Identify which cell holds the provided text, then report its [x, y] central coordinate. 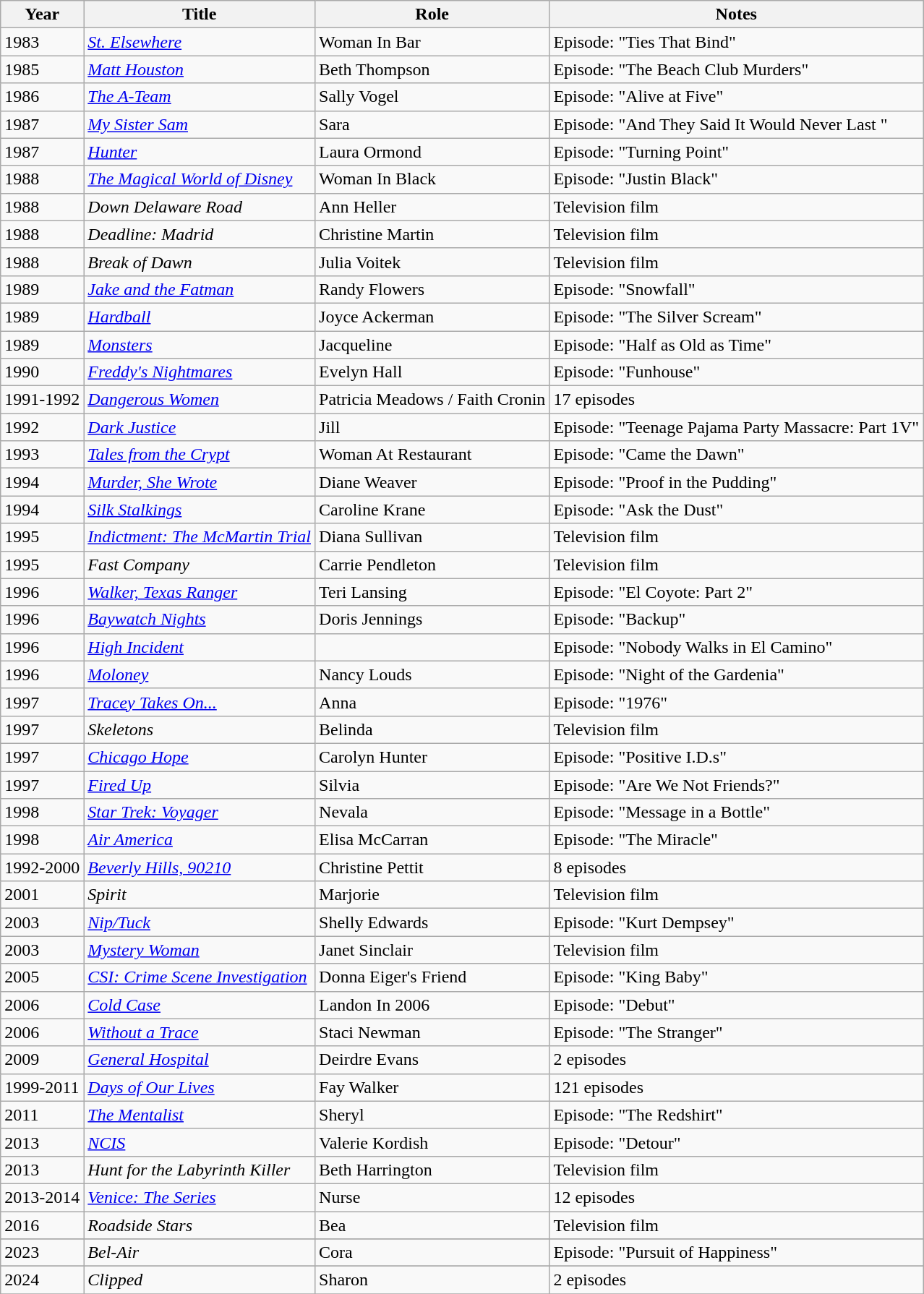
Julia Voitek [432, 262]
Episode: "Teenage Pajama Party Massacre: Part 1V" [736, 427]
Caroline Krane [432, 510]
1983 [42, 42]
Carrie Pendleton [432, 565]
Episode: "Came the Dawn" [736, 455]
My Sister Sam [200, 124]
Hardball [200, 317]
1992 [42, 427]
Notes [736, 14]
Sheryl [432, 1115]
Evelyn Hall [432, 372]
1985 [42, 69]
1991-1992 [42, 400]
Woman In Bar [432, 42]
Matt Houston [200, 69]
Episode: "Detour" [736, 1142]
Mystery Woman [200, 950]
Cora [432, 1253]
St. Elsewhere [200, 42]
Fay Walker [432, 1087]
Woman At Restaurant [432, 455]
1990 [42, 372]
Episode: "King Baby" [736, 977]
Episode: "Pursuit of Happiness" [736, 1253]
Diana Sullivan [432, 537]
Episode: "The Miracle" [736, 840]
Jill [432, 427]
12 episodes [736, 1197]
Year [42, 14]
Indictment: The McMartin Trial [200, 537]
Sharon [432, 1280]
Episode: "Justin Black" [736, 179]
Marjorie [432, 895]
Beth Harrington [432, 1170]
2005 [42, 977]
Carolyn Hunter [432, 757]
Tracey Takes On... [200, 702]
Sara [432, 124]
Title [200, 14]
Bel-Air [200, 1253]
Janet Sinclair [432, 950]
Valerie Kordish [432, 1142]
Air America [200, 840]
NCIS [200, 1142]
Episode: "Night of the Gardenia" [736, 674]
Episode: "Alive at Five" [736, 97]
Woman In Black [432, 179]
Christine Martin [432, 234]
1993 [42, 455]
1999-2011 [42, 1087]
2001 [42, 895]
2016 [42, 1225]
The Magical World of Disney [200, 179]
Episode: "Positive I.D.s" [736, 757]
Nevala [432, 813]
Beverly Hills, 90210 [200, 867]
Randy Flowers [432, 289]
Episode: "The Stranger" [736, 1032]
Baywatch Nights [200, 620]
Episode: "1976" [736, 702]
Silk Stalkings [200, 510]
Sally Vogel [432, 97]
The Mentalist [200, 1115]
Landon In 2006 [432, 1005]
Episode: "Kurt Dempsey" [736, 922]
Episode: "Funhouse" [736, 372]
1986 [42, 97]
Laura Ormond [432, 152]
Break of Dawn [200, 262]
Hunter [200, 152]
Diane Weaver [432, 482]
Episode: "The Redshirt" [736, 1115]
2009 [42, 1060]
Doris Jennings [432, 620]
Shelly Edwards [432, 922]
Episode: "Debut" [736, 1005]
Cold Case [200, 1005]
Anna [432, 702]
2013-2014 [42, 1197]
Nip/Tuck [200, 922]
2011 [42, 1115]
Jake and the Fatman [200, 289]
High Incident [200, 647]
Episode: "Nobody Walks in El Camino" [736, 647]
Freddy's Nightmares [200, 372]
Role [432, 14]
Clipped [200, 1280]
1992-2000 [42, 867]
Venice: The Series [200, 1197]
Days of Our Lives [200, 1087]
Episode: "Ask the Dust" [736, 510]
Monsters [200, 345]
17 episodes [736, 400]
Moloney [200, 674]
Belinda [432, 729]
Murder, She Wrote [200, 482]
General Hospital [200, 1060]
Fast Company [200, 565]
Episode: "Ties That Bind" [736, 42]
Bea [432, 1225]
Patricia Meadows / Faith Cronin [432, 400]
Silvia [432, 784]
Deirdre Evans [432, 1060]
Christine Pettit [432, 867]
Nancy Louds [432, 674]
Episode: "And They Said It Would Never Last " [736, 124]
Walker, Texas Ranger [200, 592]
Ann Heller [432, 207]
Beth Thompson [432, 69]
Star Trek: Voyager [200, 813]
Roadside Stars [200, 1225]
Dark Justice [200, 427]
Fired Up [200, 784]
Episode: "Half as Old as Time" [736, 345]
8 episodes [736, 867]
Dangerous Women [200, 400]
Episode: "Proof in the Pudding" [736, 482]
Deadline: Madrid [200, 234]
Donna Eiger's Friend [432, 977]
Teri Lansing [432, 592]
Episode: "Snowfall" [736, 289]
Episode: "The Silver Scream" [736, 317]
121 episodes [736, 1087]
Episode: "The Beach Club Murders" [736, 69]
CSI: Crime Scene Investigation [200, 977]
Down Delaware Road [200, 207]
2024 [42, 1280]
Nurse [432, 1197]
Episode: "Backup" [736, 620]
Skeletons [200, 729]
Joyce Ackerman [432, 317]
Staci Newman [432, 1032]
Spirit [200, 895]
Hunt for the Labyrinth Killer [200, 1170]
Episode: "Turning Point" [736, 152]
2023 [42, 1253]
The A-Team [200, 97]
Without a Trace [200, 1032]
Episode: "El Coyote: Part 2" [736, 592]
Episode: "Message in a Bottle" [736, 813]
Episode: "Are We Not Friends?" [736, 784]
Tales from the Crypt [200, 455]
Elisa McCarran [432, 840]
Jacqueline [432, 345]
Chicago Hope [200, 757]
